Return the [X, Y] coordinate for the center point of the cell that contains the specified text.  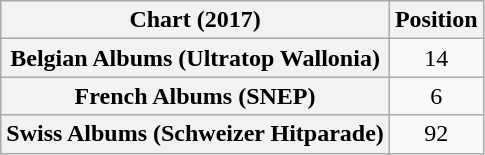
Chart (2017) [196, 20]
Position [436, 20]
Swiss Albums (Schweizer Hitparade) [196, 134]
Belgian Albums (Ultratop Wallonia) [196, 58]
French Albums (SNEP) [196, 96]
6 [436, 96]
14 [436, 58]
92 [436, 134]
